Output the (X, Y) coordinate of the center of the cell containing the given text.  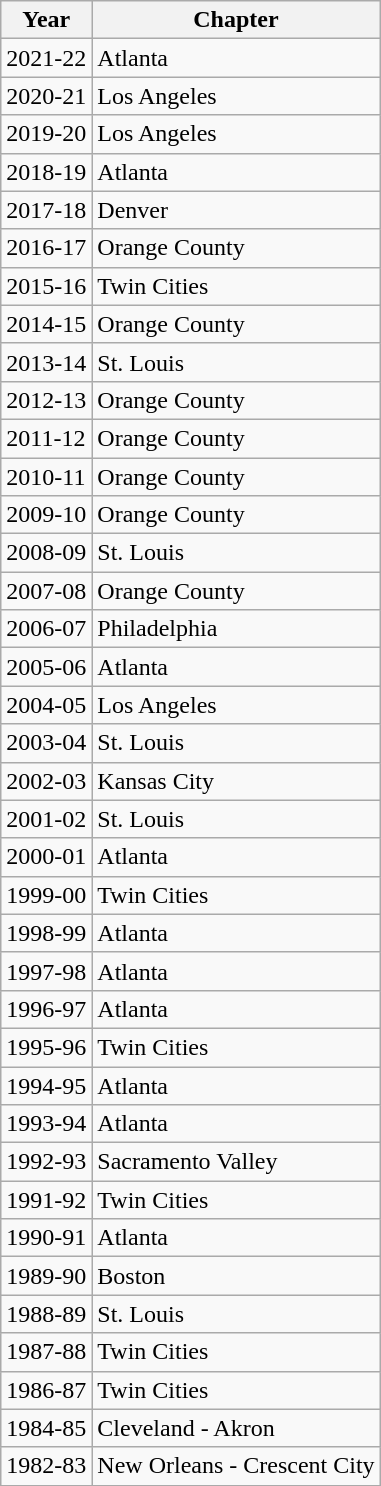
2009-10 (46, 515)
2017-18 (46, 210)
2001-02 (46, 819)
1995-96 (46, 1047)
1987-88 (46, 1352)
2004-05 (46, 705)
1993-94 (46, 1124)
Philadelphia (236, 629)
1994-95 (46, 1085)
2019-20 (46, 134)
2002-03 (46, 781)
2021-22 (46, 58)
2013-14 (46, 362)
2005-06 (46, 667)
2018-19 (46, 172)
Year (46, 20)
2015-16 (46, 286)
1990-91 (46, 1238)
1991-92 (46, 1200)
2008-09 (46, 553)
1984-85 (46, 1428)
1992-93 (46, 1162)
2011-12 (46, 438)
1997-98 (46, 971)
Chapter (236, 20)
Cleveland - Akron (236, 1428)
1989-90 (46, 1276)
2020-21 (46, 96)
Sacramento Valley (236, 1162)
New Orleans - Crescent City (236, 1466)
1998-99 (46, 933)
2012-13 (46, 400)
2016-17 (46, 248)
Denver (236, 210)
2010-11 (46, 477)
1986-87 (46, 1390)
1988-89 (46, 1314)
1982-83 (46, 1466)
2000-01 (46, 857)
2014-15 (46, 324)
1999-00 (46, 895)
2007-08 (46, 591)
2003-04 (46, 743)
1996-97 (46, 1009)
Boston (236, 1276)
Kansas City (236, 781)
2006-07 (46, 629)
